Determine the (x, y) coordinate at the center of the cell enclosing the given text.  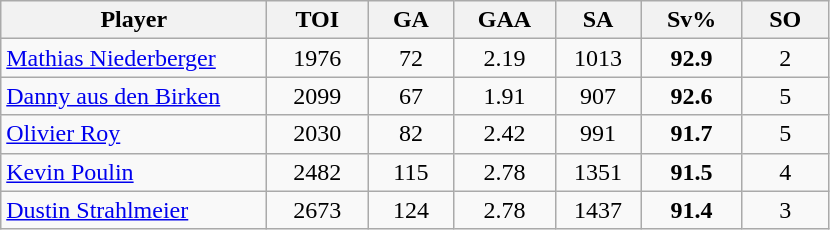
Danny aus den Birken (134, 96)
91.4 (692, 210)
GAA (504, 20)
1437 (598, 210)
907 (598, 96)
Kevin Poulin (134, 172)
2 (785, 58)
Player (134, 20)
1.91 (504, 96)
SA (598, 20)
Olivier Roy (134, 134)
92.9 (692, 58)
67 (411, 96)
3 (785, 210)
Dustin Strahlmeier (134, 210)
91.7 (692, 134)
115 (411, 172)
2.42 (504, 134)
4 (785, 172)
1013 (598, 58)
2.19 (504, 58)
SO (785, 20)
2030 (318, 134)
2673 (318, 210)
91.5 (692, 172)
92.6 (692, 96)
TOI (318, 20)
Mathias Niederberger (134, 58)
82 (411, 134)
2099 (318, 96)
GA (411, 20)
124 (411, 210)
1351 (598, 172)
991 (598, 134)
1976 (318, 58)
2482 (318, 172)
Sv% (692, 20)
72 (411, 58)
